Locate the cell with the specified text and output its (x, y) center coordinate. 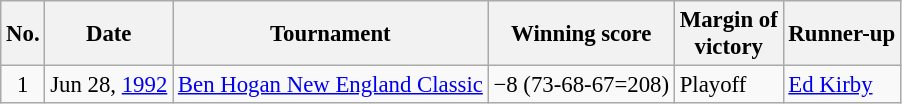
−8 (73-68-67=208) (581, 85)
Ed Kirby (842, 85)
No. (23, 34)
Runner-up (842, 34)
Playoff (728, 85)
1 (23, 85)
Margin ofvictory (728, 34)
Jun 28, 1992 (109, 85)
Date (109, 34)
Ben Hogan New England Classic (331, 85)
Winning score (581, 34)
Tournament (331, 34)
